Search for the cell housing the specified text and yield its [x, y] center coordinate. 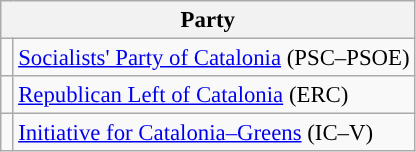
Socialists' Party of Catalonia (PSC–PSOE) [214, 58]
Party [208, 20]
Initiative for Catalonia–Greens (IC–V) [214, 133]
Republican Left of Catalonia (ERC) [214, 95]
